Find where the given text appears and provide that cell's center as [X, Y] coordinate. 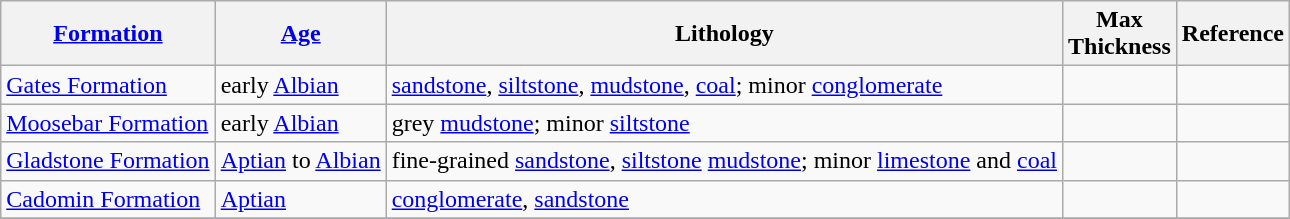
Moosebar Formation [108, 123]
Gladstone Formation [108, 161]
Formation [108, 34]
Aptian [300, 199]
Reference [1232, 34]
sandstone, siltstone, mudstone, coal; minor conglomerate [724, 85]
fine-grained sandstone, siltstone mudstone; minor limestone and coal [724, 161]
Age [300, 34]
Gates Formation [108, 85]
Aptian to Albian [300, 161]
Cadomin Formation [108, 199]
grey mudstone; minor siltstone [724, 123]
Lithology [724, 34]
MaxThickness [1120, 34]
conglomerate, sandstone [724, 199]
